Locate the cell with the specified text and output its (x, y) center coordinate. 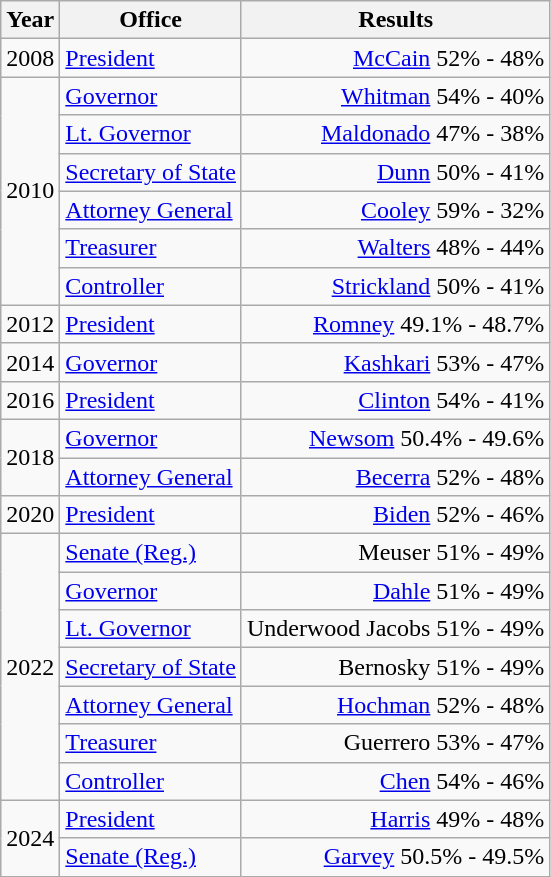
Underwood Jacobs 51% - 49% (395, 629)
Clinton 54% - 41% (395, 400)
2010 (30, 191)
Newsom 50.4% - 49.6% (395, 438)
2008 (30, 58)
2014 (30, 362)
Kashkari 53% - 47% (395, 362)
Whitman 54% - 40% (395, 96)
Meuser 51% - 49% (395, 553)
2024 (30, 838)
2012 (30, 324)
Dahle 51% - 49% (395, 591)
Year (30, 20)
Becerra 52% - 48% (395, 477)
Walters 48% - 44% (395, 248)
Cooley 59% - 32% (395, 210)
Dunn 50% - 41% (395, 172)
Romney 49.1% - 48.7% (395, 324)
McCain 52% - 48% (395, 58)
Harris 49% - 48% (395, 819)
Bernosky 51% - 49% (395, 667)
Office (151, 20)
2020 (30, 515)
2022 (30, 667)
Garvey 50.5% - 49.5% (395, 857)
2016 (30, 400)
Results (395, 20)
Chen 54% - 46% (395, 781)
Strickland 50% - 41% (395, 286)
Maldonado 47% - 38% (395, 134)
Biden 52% - 46% (395, 515)
2018 (30, 457)
Hochman 52% - 48% (395, 705)
Guerrero 53% - 47% (395, 743)
